Provide the (x, y) coordinate of the cell's center where the given text is located.  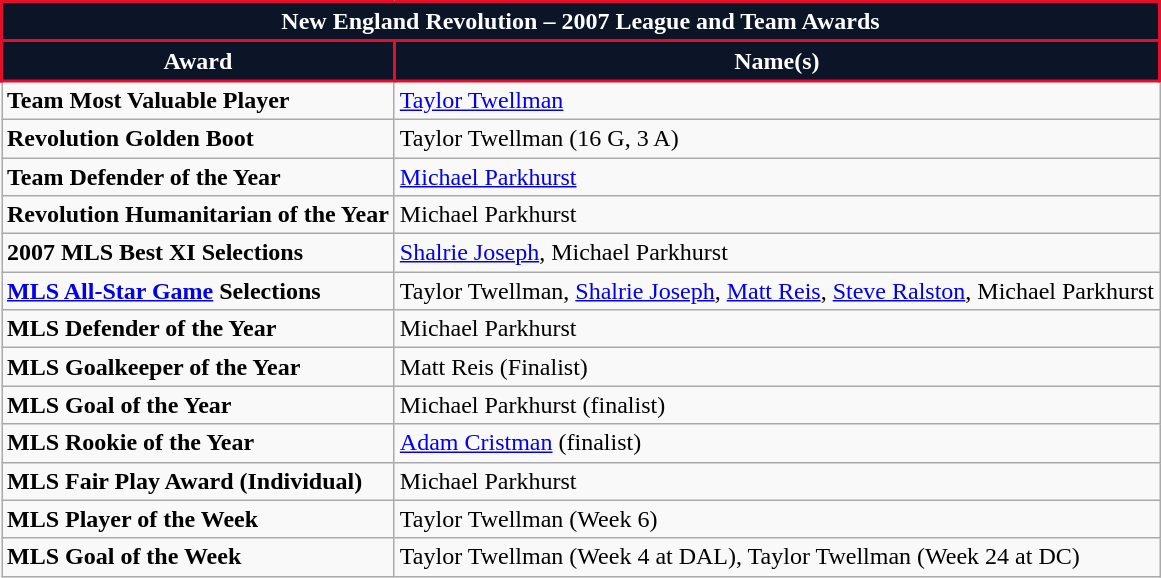
Team Defender of the Year (198, 177)
Revolution Golden Boot (198, 138)
Team Most Valuable Player (198, 100)
Shalrie Joseph, Michael Parkhurst (776, 253)
MLS Defender of the Year (198, 329)
MLS Goalkeeper of the Year (198, 367)
Taylor Twellman (Week 6) (776, 519)
Name(s) (776, 61)
New England Revolution – 2007 League and Team Awards (581, 22)
Michael Parkhurst (finalist) (776, 405)
Taylor Twellman (776, 100)
Taylor Twellman, Shalrie Joseph, Matt Reis, Steve Ralston, Michael Parkhurst (776, 291)
Matt Reis (Finalist) (776, 367)
Taylor Twellman (16 G, 3 A) (776, 138)
MLS Fair Play Award (Individual) (198, 481)
MLS All-Star Game Selections (198, 291)
MLS Player of the Week (198, 519)
MLS Goal of the Year (198, 405)
MLS Goal of the Week (198, 557)
MLS Rookie of the Year (198, 443)
Taylor Twellman (Week 4 at DAL), Taylor Twellman (Week 24 at DC) (776, 557)
Revolution Humanitarian of the Year (198, 215)
Adam Cristman (finalist) (776, 443)
2007 MLS Best XI Selections (198, 253)
Award (198, 61)
